Return the [X, Y] coordinate for the center point of the cell that contains the specified text.  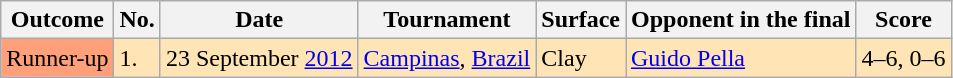
Opponent in the final [741, 20]
Clay [581, 58]
Campinas, Brazil [447, 58]
Date [259, 20]
1. [137, 58]
23 September 2012 [259, 58]
Surface [581, 20]
Guido Pella [741, 58]
Outcome [58, 20]
Runner-up [58, 58]
Score [904, 20]
Tournament [447, 20]
No. [137, 20]
4–6, 0–6 [904, 58]
